Scan for the cell matching the given text and deliver its (X, Y) coordinate at center. 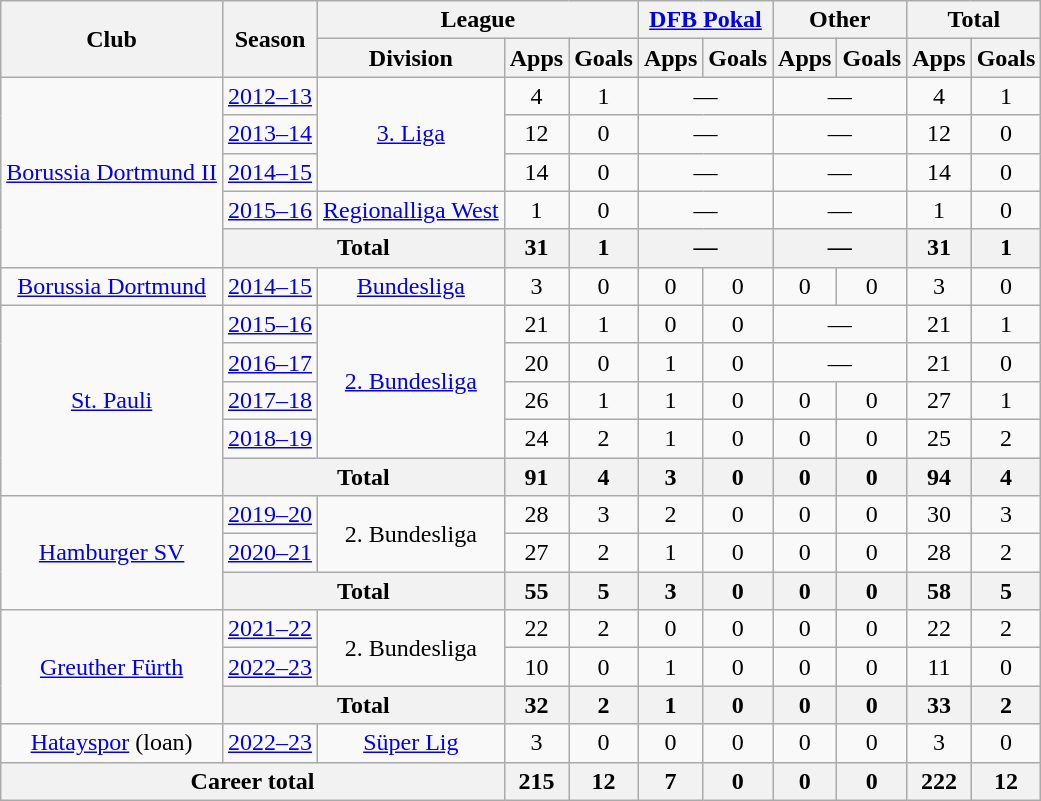
Bundesliga (412, 286)
30 (939, 515)
Greuther Fürth (112, 667)
Hatayspor (loan) (112, 743)
7 (670, 781)
Hamburger SV (112, 553)
Club (112, 39)
55 (536, 591)
St. Pauli (112, 400)
2012–13 (270, 96)
2013–14 (270, 134)
25 (939, 438)
Division (412, 58)
2017–18 (270, 400)
2021–22 (270, 629)
2019–20 (270, 515)
24 (536, 438)
Borussia Dortmund (112, 286)
10 (536, 667)
94 (939, 477)
33 (939, 705)
Borussia Dortmund II (112, 172)
20 (536, 362)
Süper Lig (412, 743)
Regionalliga West (412, 210)
Season (270, 39)
Career total (252, 781)
Other (840, 20)
DFB Pokal (705, 20)
2018–19 (270, 438)
2016–17 (270, 362)
32 (536, 705)
215 (536, 781)
26 (536, 400)
3. Liga (412, 134)
91 (536, 477)
League (478, 20)
2020–21 (270, 553)
58 (939, 591)
222 (939, 781)
11 (939, 667)
